Search for the cell housing the specified text and yield its (x, y) center coordinate. 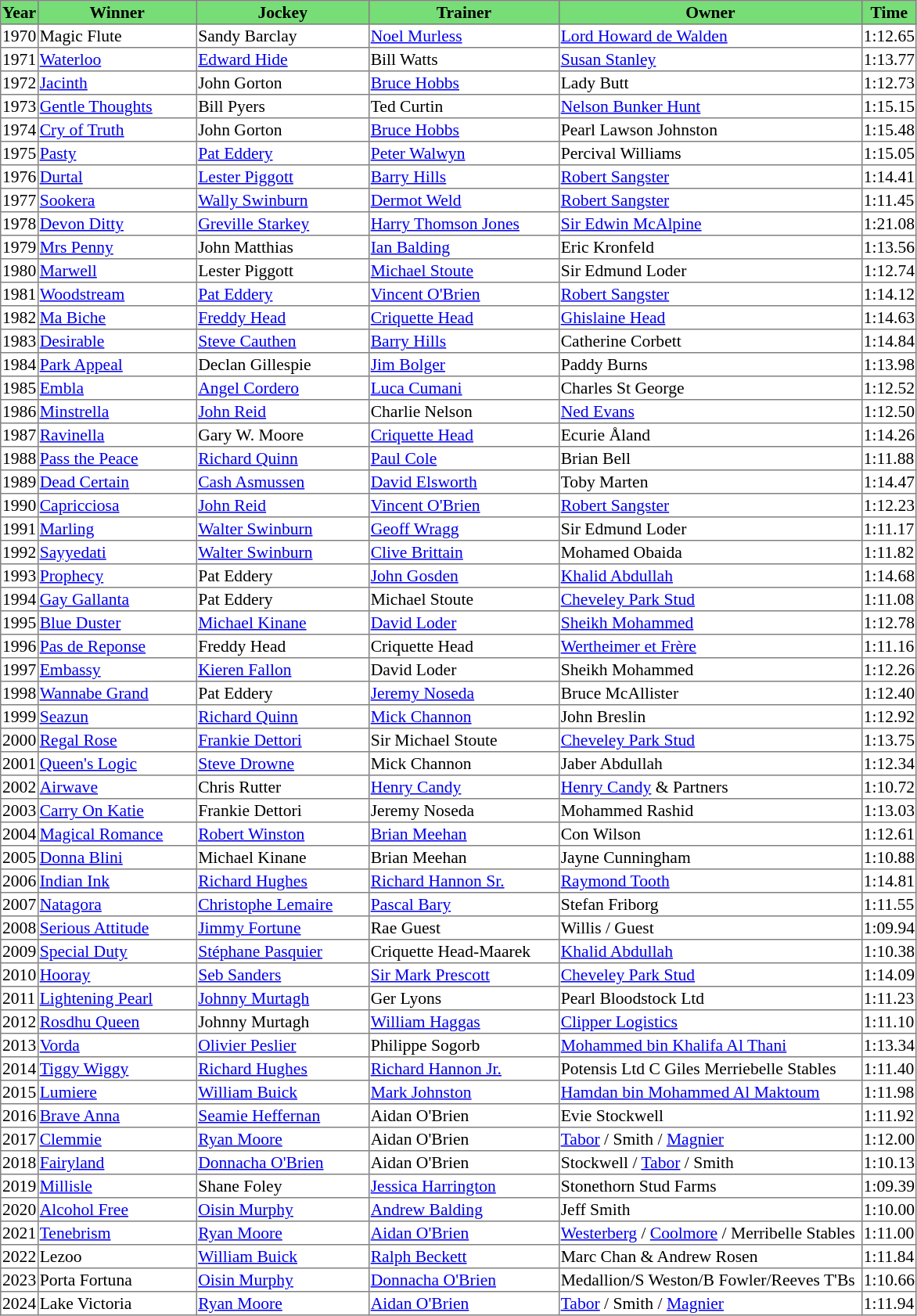
Jimmy Fortune (282, 928)
Gary W. Moore (282, 435)
1:14.84 (889, 341)
Fairyland (117, 1163)
Lake Victoria (117, 1303)
2016 (20, 1116)
Prophecy (117, 576)
Philippe Sogorb (463, 1045)
1978 (20, 224)
Pearl Lawson Johnston (710, 130)
Seazun (117, 717)
Pass the Peace (117, 458)
1:10.72 (889, 787)
Ned Evans (710, 412)
1983 (20, 341)
Rae Guest (463, 928)
1989 (20, 482)
1:11.40 (889, 1069)
Luca Cumani (463, 388)
Ted Curtin (463, 106)
1:15.05 (889, 153)
Queen's Logic (117, 764)
1994 (20, 599)
Toby Marten (710, 482)
2020 (20, 1210)
Evie Stockwell (710, 1116)
Devon Ditty (117, 224)
1:14.47 (889, 482)
1:12.92 (889, 717)
Stonethorn Stud Farms (710, 1186)
Stéphane Pasquier (282, 951)
Tiggy Wiggy (117, 1069)
Medallion/S Weston/B Fowler/Reeves T'Bs (710, 1280)
Marling (117, 529)
Lightening Pearl (117, 998)
Jeff Smith (710, 1210)
Sir Michael Stoute (463, 740)
2018 (20, 1163)
Bill Pyers (282, 106)
Jayne Cunningham (710, 858)
2010 (20, 975)
1:12.52 (889, 388)
Seb Sanders (282, 975)
Percival Williams (710, 153)
Embassy (117, 670)
1:13.34 (889, 1045)
1995 (20, 623)
Year (20, 13)
1999 (20, 717)
2004 (20, 834)
1984 (20, 365)
1:13.56 (889, 247)
1970 (20, 36)
Dermot Weld (463, 200)
Kieren Fallon (282, 670)
Susan Stanley (710, 59)
Willis / Guest (710, 928)
Jacinth (117, 83)
1982 (20, 318)
2021 (20, 1233)
1:14.63 (889, 318)
1:11.98 (889, 1092)
1:09.39 (889, 1186)
Brian Bell (710, 458)
Ma Biche (117, 318)
Greville Starkey (282, 224)
Pearl Bloodstock Ltd (710, 998)
1:14.81 (889, 881)
Charlie Nelson (463, 412)
2022 (20, 1257)
Pas de Reponse (117, 646)
1986 (20, 412)
John Gosden (463, 576)
2013 (20, 1045)
Richard Hannon Sr. (463, 881)
1996 (20, 646)
Winner (117, 13)
1:13.77 (889, 59)
2015 (20, 1092)
Paul Cole (463, 458)
Jessica Harrington (463, 1186)
Woodstream (117, 294)
Ger Lyons (463, 998)
Declan Gillespie (282, 365)
Sir Mark Prescott (463, 975)
2008 (20, 928)
1979 (20, 247)
Gentle Thoughts (117, 106)
Ghislaine Head (710, 318)
2005 (20, 858)
1:11.88 (889, 458)
Alcohol Free (117, 1210)
1993 (20, 576)
Cash Asmussen (282, 482)
Chris Rutter (282, 787)
2006 (20, 881)
1:11.45 (889, 200)
Angel Cordero (282, 388)
John Breslin (710, 717)
Lezoo (117, 1257)
1:10.66 (889, 1280)
Mark Johnston (463, 1092)
1992 (20, 552)
2001 (20, 764)
1976 (20, 177)
1990 (20, 505)
Steve Cauthen (282, 341)
1:14.26 (889, 435)
Magical Romance (117, 834)
1:11.23 (889, 998)
Indian Ink (117, 881)
1:11.08 (889, 599)
1:13.98 (889, 365)
1985 (20, 388)
Charles St George (710, 388)
Sandy Barclay (282, 36)
Rosdhu Queen (117, 1022)
Blue Duster (117, 623)
Eric Kronfeld (710, 247)
Desirable (117, 341)
1:12.34 (889, 764)
1:12.74 (889, 271)
Pascal Bary (463, 904)
Ralph Beckett (463, 1257)
Trainer (463, 13)
1:12.23 (889, 505)
Paddy Burns (710, 365)
Marwell (117, 271)
Edward Hide (282, 59)
1998 (20, 693)
Clipper Logistics (710, 1022)
Peter Walwyn (463, 153)
Mohamed Obaida (710, 552)
1972 (20, 83)
Brave Anna (117, 1116)
1:11.84 (889, 1257)
Robert Winston (282, 834)
2003 (20, 811)
1:14.41 (889, 177)
Marc Chan & Andrew Rosen (710, 1257)
Potensis Ltd C Giles Merriebelle Stables (710, 1069)
Sayyedati (117, 552)
Shane Foley (282, 1186)
Regal Rose (117, 740)
1974 (20, 130)
1980 (20, 271)
Durtal (117, 177)
Wertheimer et Frère (710, 646)
1:10.38 (889, 951)
Mohammed bin Khalifa Al Thani (710, 1045)
1:11.10 (889, 1022)
1:11.00 (889, 1233)
1977 (20, 200)
1:14.68 (889, 576)
John Matthias (282, 247)
Ravinella (117, 435)
Raymond Tooth (710, 881)
Hamdan bin Mohammed Al Maktoum (710, 1092)
1:15.15 (889, 106)
Minstrella (117, 412)
2011 (20, 998)
2017 (20, 1139)
1997 (20, 670)
David Elsworth (463, 482)
1:14.09 (889, 975)
Henry Candy (463, 787)
1:11.17 (889, 529)
Clive Brittain (463, 552)
Henry Candy & Partners (710, 787)
Hooray (117, 975)
1973 (20, 106)
1:11.92 (889, 1116)
Ian Balding (463, 247)
1981 (20, 294)
1:10.13 (889, 1163)
1987 (20, 435)
Criquette Head-Maarek (463, 951)
Ecurie Åland (710, 435)
2007 (20, 904)
Park Appeal (117, 365)
Jaber Abdullah (710, 764)
Donna Blini (117, 858)
Noel Murless (463, 36)
Capricciosa (117, 505)
1975 (20, 153)
1:21.08 (889, 224)
Richard Hannon Jr. (463, 1069)
1:11.94 (889, 1303)
Tenebrism (117, 1233)
Carry On Katie (117, 811)
1:12.00 (889, 1139)
1:10.88 (889, 858)
1:12.65 (889, 36)
1:11.16 (889, 646)
Catherine Corbett (710, 341)
William Haggas (463, 1022)
Stefan Friborg (710, 904)
2012 (20, 1022)
Waterloo (117, 59)
1:13.03 (889, 811)
Olivier Peslier (282, 1045)
Cry of Truth (117, 130)
Westerberg / Coolmore / Merribelle Stables (710, 1233)
1:12.78 (889, 623)
1:12.61 (889, 834)
Jim Bolger (463, 365)
Sookera (117, 200)
Harry Thomson Jones (463, 224)
Lady Butt (710, 83)
2000 (20, 740)
2009 (20, 951)
Bill Watts (463, 59)
Millisle (117, 1186)
2002 (20, 787)
Pasty (117, 153)
1971 (20, 59)
1:09.94 (889, 928)
Geoff Wragg (463, 529)
1988 (20, 458)
Serious Attitude (117, 928)
Magic Flute (117, 36)
1:12.26 (889, 670)
1:12.73 (889, 83)
Clemmie (117, 1139)
Natagora (117, 904)
Time (889, 13)
Porta Fortuna (117, 1280)
Stockwell / Tabor / Smith (710, 1163)
Gay Gallanta (117, 599)
Owner (710, 13)
Bruce McAllister (710, 693)
1:11.82 (889, 552)
1:15.48 (889, 130)
1:14.12 (889, 294)
Sir Edwin McAlpine (710, 224)
Steve Drowne (282, 764)
1:13.75 (889, 740)
Wannabe Grand (117, 693)
Mohammed Rashid (710, 811)
Con Wilson (710, 834)
Lumiere (117, 1092)
Airwave (117, 787)
Seamie Heffernan (282, 1116)
Embla (117, 388)
Nelson Bunker Hunt (710, 106)
1:12.50 (889, 412)
1:11.55 (889, 904)
Vorda (117, 1045)
2019 (20, 1186)
2024 (20, 1303)
1:12.40 (889, 693)
Jockey (282, 13)
2014 (20, 1069)
Wally Swinburn (282, 200)
Christophe Lemaire (282, 904)
Lord Howard de Walden (710, 36)
Dead Certain (117, 482)
Special Duty (117, 951)
Mrs Penny (117, 247)
2023 (20, 1280)
1991 (20, 529)
Andrew Balding (463, 1210)
1:10.00 (889, 1210)
